Search for the cell housing the specified text and yield its (X, Y) center coordinate. 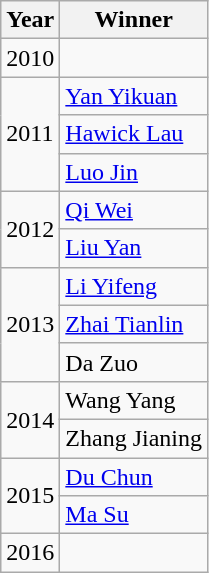
2011 (30, 134)
Ma Su (134, 515)
Hawick Lau (134, 134)
2010 (30, 58)
Wang Yang (134, 400)
Zhai Tianlin (134, 324)
Winner (134, 20)
Zhang Jianing (134, 438)
Yan Yikuan (134, 96)
Du Chun (134, 477)
Da Zuo (134, 362)
Liu Yan (134, 248)
2012 (30, 229)
Luo Jin (134, 172)
2016 (30, 553)
Qi Wei (134, 210)
Li Yifeng (134, 286)
2015 (30, 496)
2014 (30, 419)
2013 (30, 324)
Year (30, 20)
